Detect which cell encompasses the target text, then output its [x, y] center coordinate. 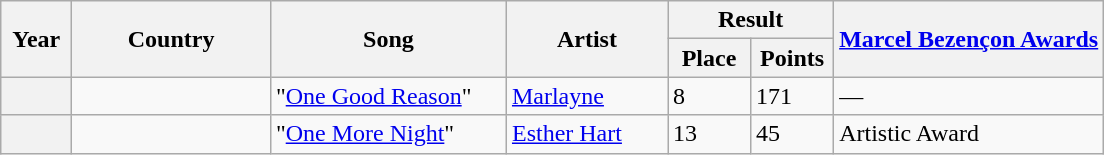
45 [792, 134]
Esther Hart [586, 134]
8 [710, 96]
171 [792, 96]
Marcel Bezençon Awards [969, 39]
Marlayne [586, 96]
13 [710, 134]
Artistic Award [969, 134]
"One Good Reason" [388, 96]
— [969, 96]
Place [710, 58]
Year [36, 39]
Result [751, 20]
Country [172, 39]
Artist [586, 39]
"One More Night" [388, 134]
Points [792, 58]
Song [388, 39]
